Return the (x, y) coordinate for the center point of the cell that contains the specified text.  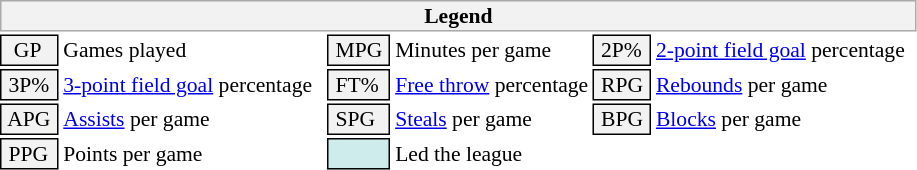
FT% (359, 85)
GP (30, 50)
Points per game (193, 154)
PPG (30, 154)
Free throw percentage (492, 85)
Legend (458, 16)
2P% (622, 50)
Steals per game (492, 120)
Minutes per game (492, 50)
3-point field goal percentage (193, 85)
BPG (622, 120)
Led the league (492, 154)
Assists per game (193, 120)
Games played (193, 50)
Blocks per game (785, 120)
APG (30, 120)
RPG (622, 85)
MPG (359, 50)
SPG (359, 120)
3P% (30, 85)
Rebounds per game (785, 85)
2-point field goal percentage (785, 50)
